Locate the cell with the specified text and output its [x, y] center coordinate. 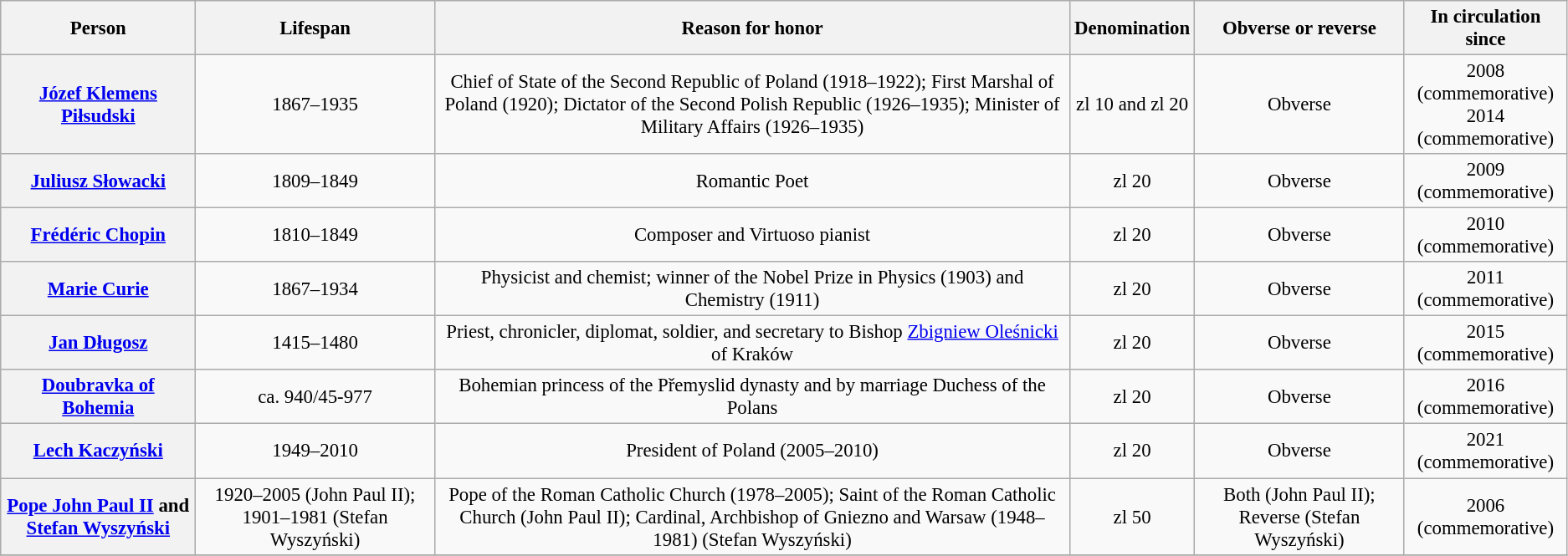
Priest, chronicler, diplomat, soldier, and secretary to Bishop Zbigniew Oleśnicki of Kraków [751, 343]
Pope John Paul II and Stefan Wyszyński [99, 517]
Juliusz Słowacki [99, 181]
2011 (commemorative) [1485, 289]
2008 (commemorative)2014 (commemorative) [1485, 105]
Marie Curie [99, 289]
2010 (commemorative) [1485, 236]
Denomination [1133, 28]
2016 (commemorative) [1485, 396]
Lifespan [315, 28]
1810–1849 [315, 236]
Józef Klemens Piłsudski [99, 105]
In circulation since [1485, 28]
1867–1934 [315, 289]
Person [99, 28]
1920–2005 (John Paul II); 1901–1981 (Stefan Wyszyński) [315, 517]
zl 10 and zl 20 [1133, 105]
1415–1480 [315, 343]
Physicist and chemist; winner of the Nobel Prize in Physics (1903) and Chemistry (1911) [751, 289]
1949–2010 [315, 451]
1867–1935 [315, 105]
ca. 940/45-977 [315, 396]
Obverse or reverse [1299, 28]
Bohemian princess of the Přemyslid dynasty and by marriage Duchess of the Polans [751, 396]
Romantic Poet [751, 181]
2021 (commemorative) [1485, 451]
Doubravka of Bohemia [99, 396]
President of Poland (2005–2010) [751, 451]
Composer and Virtuoso pianist [751, 236]
Lech Kaczyński [99, 451]
2009 (commemorative) [1485, 181]
Reason for honor [751, 28]
2015 (commemorative) [1485, 343]
1809–1849 [315, 181]
Both (John Paul II); Reverse (Stefan Wyszyński) [1299, 517]
Jan Długosz [99, 343]
zl 50 [1133, 517]
Frédéric Chopin [99, 236]
2006 (commemorative) [1485, 517]
